Provide the (X, Y) coordinate of the cell's center where the given text is located.  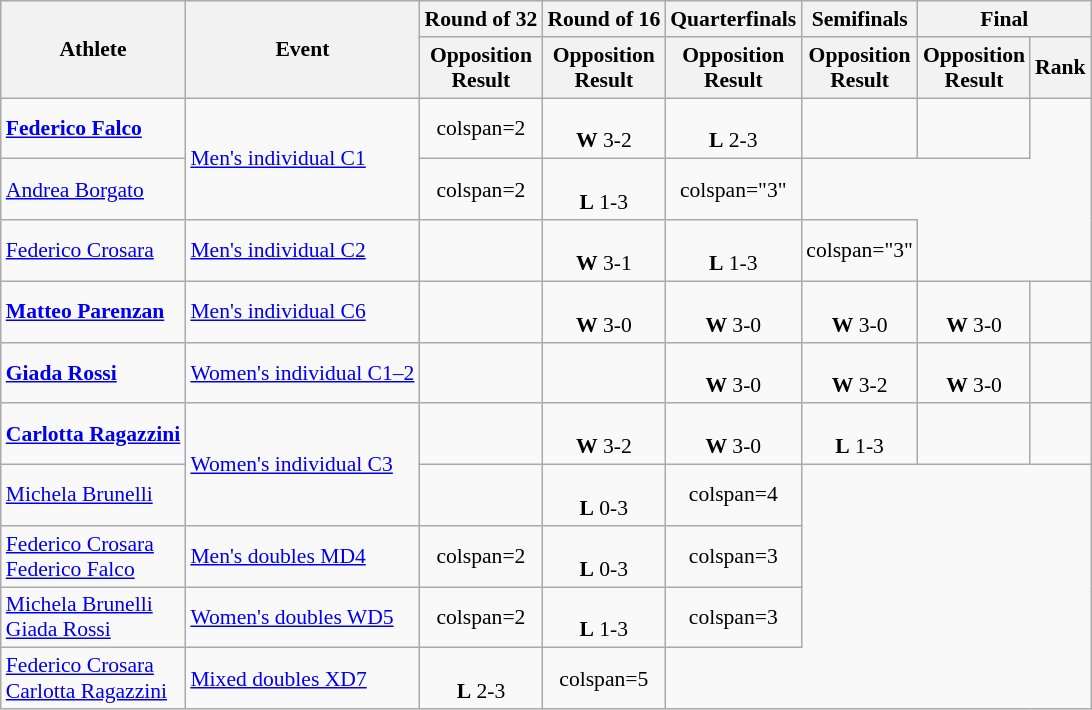
Men's individual C6 (302, 312)
Women's individual C1–2 (302, 372)
Round of 32 (480, 19)
W 3-1 (604, 250)
Giada Rossi (94, 372)
Men's individual C2 (302, 250)
Men's doubles MD4 (302, 556)
colspan=5 (604, 678)
Carlotta Ragazzini (94, 434)
Women's doubles WD5 (302, 618)
Michela BrunelliGiada Rossi (94, 618)
Women's individual C3 (302, 465)
Matteo Parenzan (94, 312)
Federico CrosaraFederico Falco (94, 556)
Michela Brunelli (94, 496)
Quarterfinals (733, 19)
Semifinals (860, 19)
Federico CrosaraCarlotta Ragazzini (94, 678)
Athlete (94, 50)
colspan=4 (733, 496)
Federico Crosara (94, 250)
Federico Falco (94, 128)
Round of 16 (604, 19)
Event (302, 50)
Mixed doubles XD7 (302, 678)
Men's individual C1 (302, 159)
Rank (1060, 68)
Andrea Borgato (94, 190)
Final (1004, 19)
